Capture the cell that displays the provided text and extract its (X, Y) central coordinate. 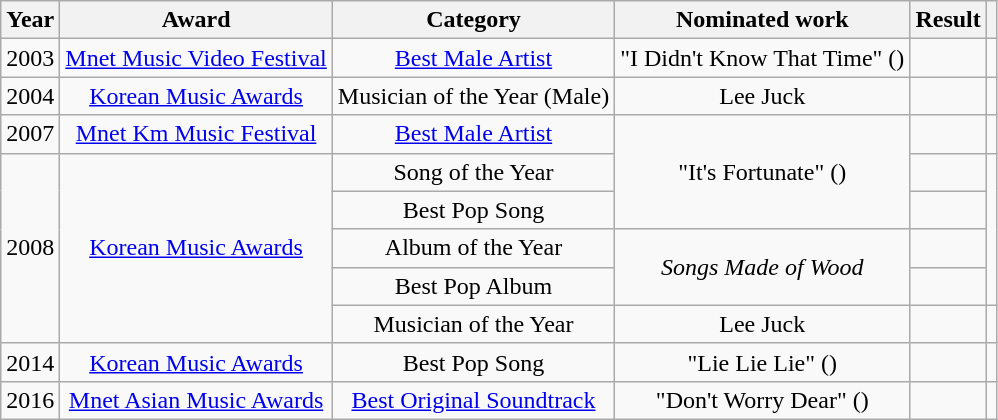
2016 (30, 400)
Mnet Music Video Festival (196, 58)
Best Original Soundtrack (473, 400)
Mnet Km Music Festival (196, 134)
2014 (30, 362)
2008 (30, 248)
Award (196, 20)
Songs Made of Wood (762, 267)
Year (30, 20)
Song of the Year (473, 172)
2003 (30, 58)
"It's Fortunate" () (762, 172)
"Lie Lie Lie" () (762, 362)
Category (473, 20)
Album of the Year (473, 248)
Nominated work (762, 20)
Musician of the Year (Male) (473, 96)
"Don't Worry Dear" () (762, 400)
Musician of the Year (473, 324)
Best Pop Album (473, 286)
2004 (30, 96)
2007 (30, 134)
Mnet Asian Music Awards (196, 400)
"I Didn't Know That Time" () (762, 58)
Result (948, 20)
